Scan for the cell matching the given text and deliver its (x, y) coordinate at center. 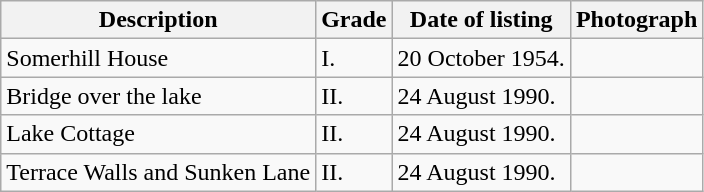
20 October 1954. (481, 58)
Terrace Walls and Sunken Lane (158, 172)
Grade (354, 20)
Date of listing (481, 20)
Description (158, 20)
Bridge over the lake (158, 96)
I. (354, 58)
Somerhill House (158, 58)
Photograph (636, 20)
Lake Cottage (158, 134)
